Detect which cell encompasses the target text, then output its [x, y] center coordinate. 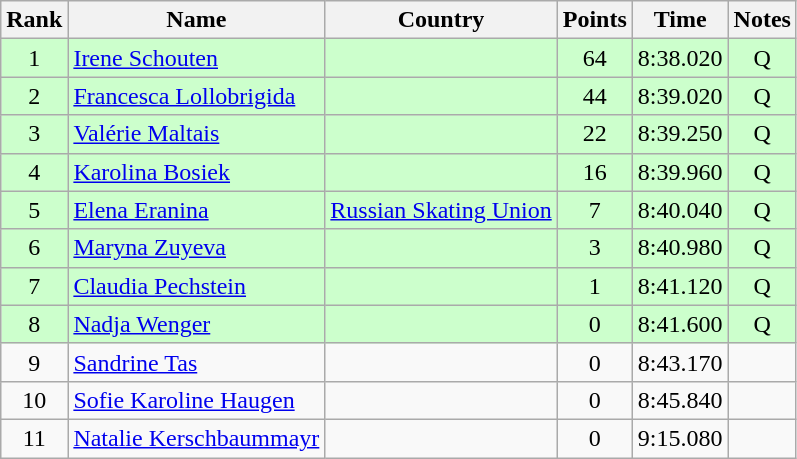
16 [594, 172]
2 [34, 96]
Karolina Bosiek [196, 172]
Elena Eranina [196, 210]
8:41.600 [680, 324]
Valérie Maltais [196, 134]
8:40.980 [680, 248]
8:39.250 [680, 134]
8 [34, 324]
5 [34, 210]
8:38.020 [680, 58]
10 [34, 400]
Notes [762, 20]
Time [680, 20]
Sandrine Tas [196, 362]
Irene Schouten [196, 58]
4 [34, 172]
Sofie Karoline Haugen [196, 400]
8:43.170 [680, 362]
Natalie Kerschbaummayr [196, 438]
Rank [34, 20]
Country [441, 20]
6 [34, 248]
8:39.020 [680, 96]
9:15.080 [680, 438]
22 [594, 134]
11 [34, 438]
9 [34, 362]
64 [594, 58]
Francesca Lollobrigida [196, 96]
Russian Skating Union [441, 210]
Nadja Wenger [196, 324]
Maryna Zuyeva [196, 248]
8:40.040 [680, 210]
8:41.120 [680, 286]
Points [594, 20]
Claudia Pechstein [196, 286]
Name [196, 20]
8:39.960 [680, 172]
44 [594, 96]
8:45.840 [680, 400]
